Scan for the cell matching the given text and deliver its (X, Y) coordinate at center. 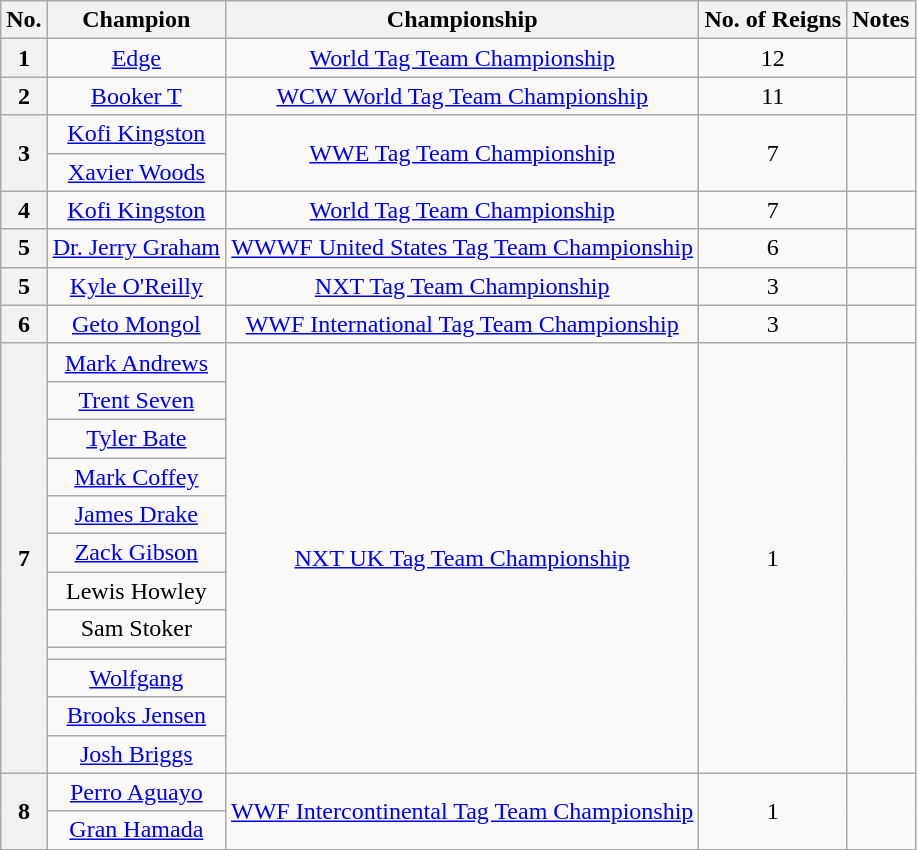
Notes (881, 20)
Zack Gibson (136, 553)
WWWF United States Tag Team Championship (462, 248)
WWF Intercontinental Tag Team Championship (462, 811)
Josh Briggs (136, 754)
11 (773, 96)
Mark Coffey (136, 477)
Sam Stoker (136, 629)
Kyle O'Reilly (136, 286)
Lewis Howley (136, 591)
Dr. Jerry Graham (136, 248)
James Drake (136, 515)
Trent Seven (136, 400)
Edge (136, 58)
NXT UK Tag Team Championship (462, 558)
Geto Mongol (136, 324)
8 (24, 811)
Mark Andrews (136, 362)
No. of Reigns (773, 20)
Tyler Bate (136, 438)
Championship (462, 20)
WCW World Tag Team Championship (462, 96)
WWE Tag Team Championship (462, 153)
2 (24, 96)
WWF International Tag Team Championship (462, 324)
12 (773, 58)
NXT Tag Team Championship (462, 286)
Perro Aguayo (136, 792)
No. (24, 20)
Brooks Jensen (136, 716)
Gran Hamada (136, 830)
Xavier Woods (136, 172)
Booker T (136, 96)
Champion (136, 20)
4 (24, 210)
Wolfgang (136, 678)
